Return (X, Y) of the center of cell containing provided text 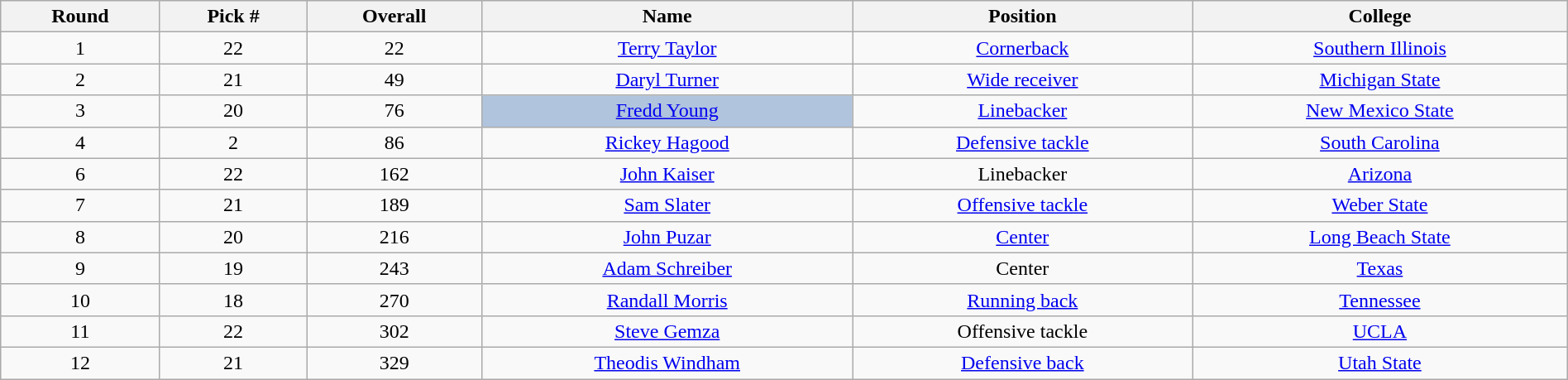
243 (394, 268)
College (1380, 17)
Terry Taylor (667, 48)
Daryl Turner (667, 79)
Texas (1380, 268)
Name (667, 17)
Theodis Windham (667, 363)
Michigan State (1380, 79)
1 (80, 48)
UCLA (1380, 331)
9 (80, 268)
Weber State (1380, 205)
11 (80, 331)
Adam Schreiber (667, 268)
Sam Slater (667, 205)
Defensive back (1022, 363)
Position (1022, 17)
162 (394, 174)
Steve Gemza (667, 331)
Defensive tackle (1022, 142)
86 (394, 142)
189 (394, 205)
Overall (394, 17)
302 (394, 331)
12 (80, 363)
New Mexico State (1380, 111)
7 (80, 205)
Southern Illinois (1380, 48)
270 (394, 300)
10 (80, 300)
329 (394, 363)
18 (233, 300)
6 (80, 174)
4 (80, 142)
Tennessee (1380, 300)
Arizona (1380, 174)
Running back (1022, 300)
Randall Morris (667, 300)
Rickey Hagood (667, 142)
Wide receiver (1022, 79)
Cornerback (1022, 48)
8 (80, 237)
Pick # (233, 17)
John Kaiser (667, 174)
76 (394, 111)
19 (233, 268)
South Carolina (1380, 142)
49 (394, 79)
Utah State (1380, 363)
Fredd Young (667, 111)
216 (394, 237)
Round (80, 17)
Long Beach State (1380, 237)
3 (80, 111)
John Puzar (667, 237)
